Determine the [x, y] coordinate at the center of the cell enclosing the given text.  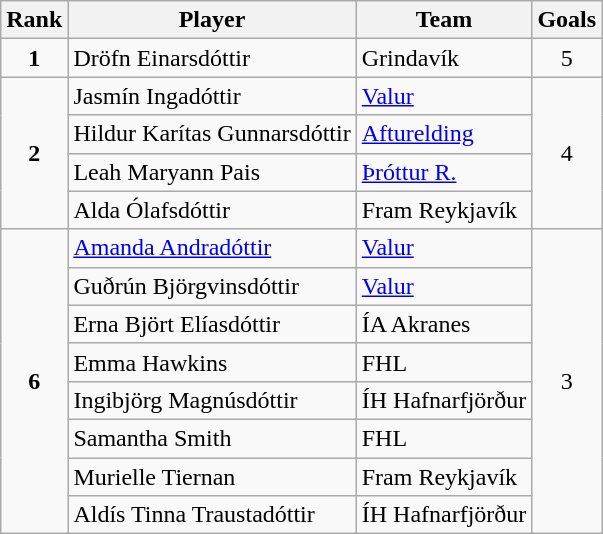
4 [567, 153]
Ingibjörg Magnúsdóttir [212, 400]
Grindavík [444, 58]
Erna Björt Elíasdóttir [212, 324]
1 [34, 58]
Rank [34, 20]
Þróttur R. [444, 172]
Murielle Tiernan [212, 477]
Jasmín Ingadóttir [212, 96]
Aldís Tinna Traustadóttir [212, 515]
ÍA Akranes [444, 324]
6 [34, 381]
5 [567, 58]
Team [444, 20]
Guðrún Björgvinsdóttir [212, 286]
Dröfn Einarsdóttir [212, 58]
Samantha Smith [212, 438]
Afturelding [444, 134]
Amanda Andradóttir [212, 248]
Goals [567, 20]
Emma Hawkins [212, 362]
Leah Maryann Pais [212, 172]
Alda Ólafsdóttir [212, 210]
2 [34, 153]
Hildur Karítas Gunnarsdóttir [212, 134]
Player [212, 20]
3 [567, 381]
